Capture the cell that displays the provided text and extract its [X, Y] central coordinate. 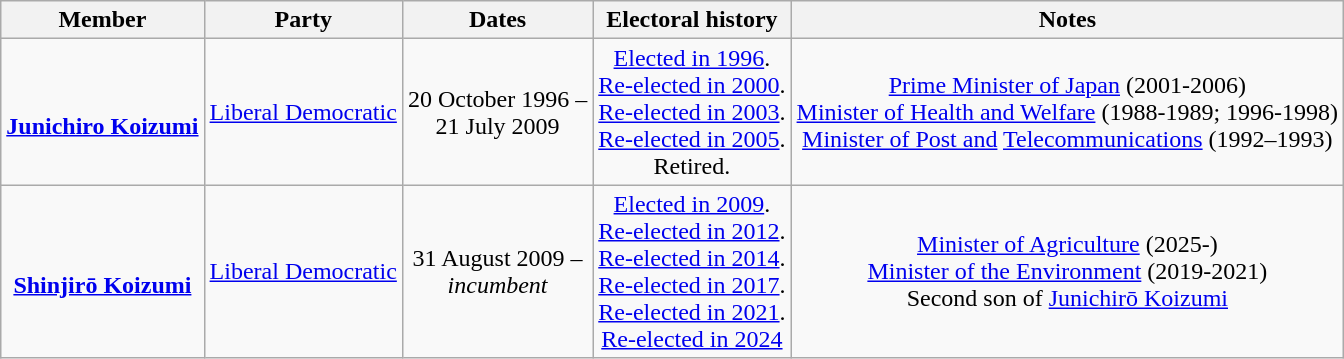
Member [102, 20]
Minister of Agriculture (2025-)Minister of the Environment (2019-2021)Second son of Junichirō Koizumi [1068, 272]
Elected in 1996.Re-elected in 2000.Re-elected in 2003.Re-elected in 2005.Retired. [692, 112]
Dates [497, 20]
Party [303, 20]
20 October 1996 –21 July 2009 [497, 112]
Notes [1068, 20]
Electoral history [692, 20]
Junichiro Koizumi [102, 112]
31 August 2009 –incumbent [497, 272]
Shinjirō Koizumi [102, 272]
Elected in 2009.Re-elected in 2012.Re-elected in 2014.Re-elected in 2017.Re-elected in 2021.Re-elected in 2024 [692, 272]
Prime Minister of Japan (2001-2006)Minister of Health and Welfare (1988-1989; 1996-1998)Minister of Post and Telecommunications (1992–1993) [1068, 112]
